Output the [x, y] coordinate of the center of the cell containing the given text.  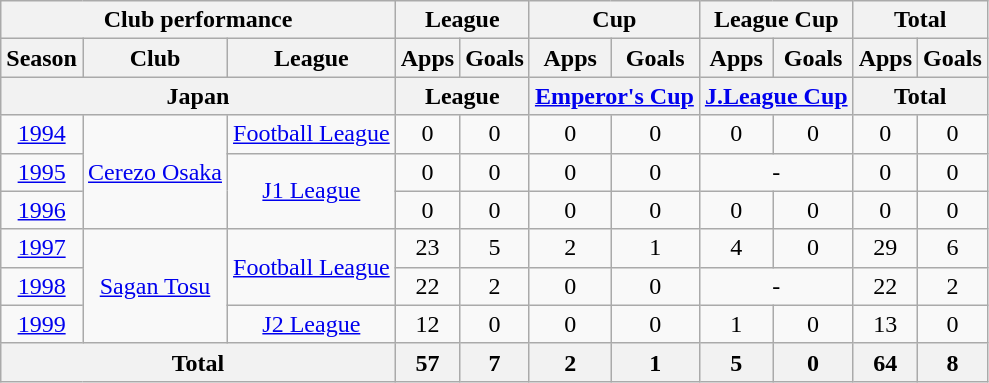
Japan [198, 96]
29 [885, 248]
1998 [42, 286]
13 [885, 324]
Season [42, 58]
23 [427, 248]
Sagan Tosu [154, 286]
12 [427, 324]
64 [885, 362]
1996 [42, 210]
J.League Cup [776, 96]
1997 [42, 248]
J2 League [312, 324]
57 [427, 362]
League Cup [776, 20]
Cerezo Osaka [154, 172]
Cup [614, 20]
6 [953, 248]
Club performance [198, 20]
1995 [42, 172]
1999 [42, 324]
1994 [42, 134]
8 [953, 362]
4 [736, 248]
J1 League [312, 191]
Club [154, 58]
Emperor's Cup [614, 96]
7 [495, 362]
